Provide the (x, y) coordinate of the cell's center where the given text is located.  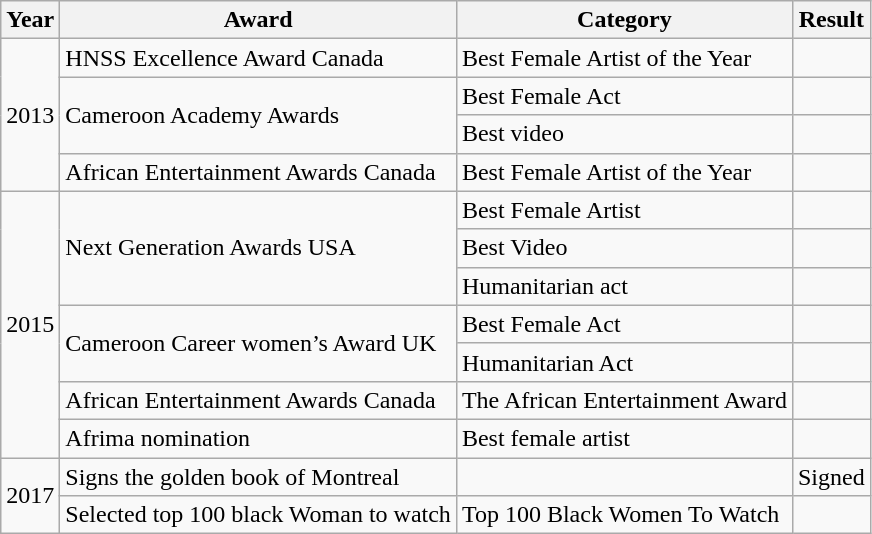
Best Female Artist (624, 210)
Top 100 Black Women To Watch (624, 515)
Afrima nomination (258, 438)
HNSS Excellence Award Canada (258, 58)
The African Entertainment Award (624, 400)
Best female artist (624, 438)
2017 (30, 496)
Year (30, 20)
Category (624, 20)
Signs the golden book of Montreal (258, 477)
Humanitarian act (624, 286)
2015 (30, 324)
Selected top 100 black Woman to watch (258, 515)
Humanitarian Act (624, 362)
Next Generation Awards USA (258, 248)
Cameroon Career women’s Award UK (258, 343)
Cameroon Academy Awards (258, 115)
Result (831, 20)
Best Video (624, 248)
2013 (30, 115)
Signed (831, 477)
Best video (624, 134)
Award (258, 20)
